Determine the [X, Y] coordinate at the center of the cell enclosing the given text.  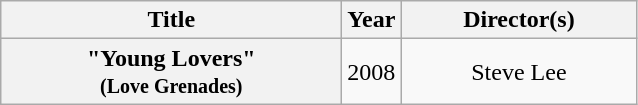
Year [372, 20]
Steve Lee [519, 72]
"Young Lovers"(Love Grenades) [172, 72]
Director(s) [519, 20]
2008 [372, 72]
Title [172, 20]
